For the text-containing cell, return its midpoint in [x, y] coordinate format. 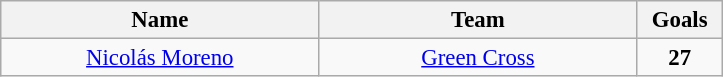
Nicolás Moreno [160, 58]
27 [680, 58]
Team [478, 20]
Name [160, 20]
Green Cross [478, 58]
Goals [680, 20]
